Return [x, y] of the center of cell containing provided text 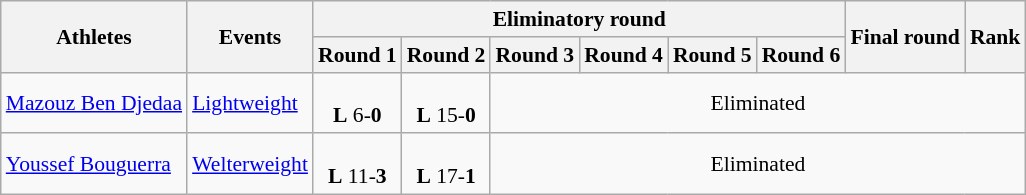
Youssef Bouguerra [94, 164]
Mazouz Ben Djedaa [94, 102]
L 6-0 [358, 102]
Round 6 [802, 55]
Eliminatory round [579, 19]
Rank [996, 36]
Round 5 [712, 55]
Lightweight [250, 102]
Round 4 [624, 55]
Welterweight [250, 164]
L 11-3 [358, 164]
L 15-0 [446, 102]
L 17-1 [446, 164]
Round 2 [446, 55]
Events [250, 36]
Round 3 [534, 55]
Final round [905, 36]
Athletes [94, 36]
Round 1 [358, 55]
